Scan for the cell matching the given text and deliver its (X, Y) coordinate at center. 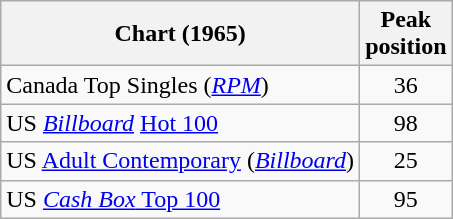
US Adult Contemporary (Billboard) (180, 161)
98 (406, 123)
95 (406, 199)
Canada Top Singles (RPM) (180, 85)
36 (406, 85)
Chart (1965) (180, 34)
Peakposition (406, 34)
25 (406, 161)
US Cash Box Top 100 (180, 199)
US Billboard Hot 100 (180, 123)
